Capture the cell that displays the provided text and extract its [x, y] central coordinate. 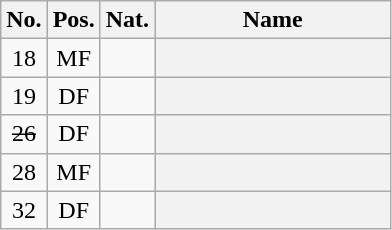
Pos. [74, 20]
32 [24, 210]
19 [24, 96]
28 [24, 172]
No. [24, 20]
Name [273, 20]
18 [24, 58]
Nat. [127, 20]
26 [24, 134]
